Locate the cell with the specified text and output its (X, Y) center coordinate. 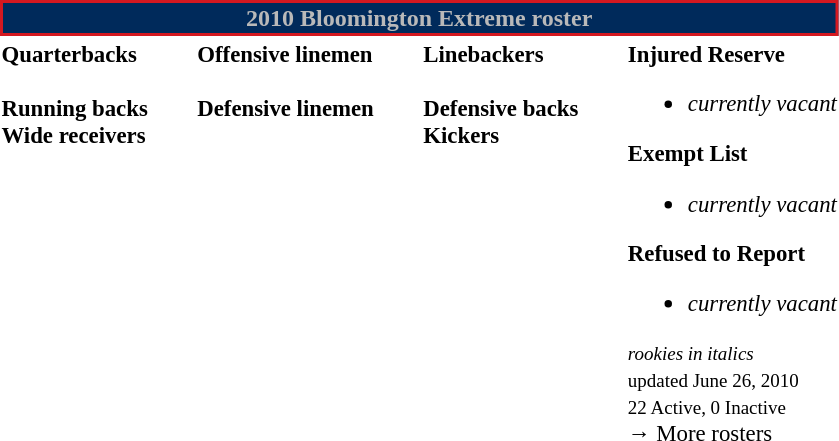
2010 Bloomington Extreme roster (419, 18)
